Locate the cell with the specified text and output its [x, y] center coordinate. 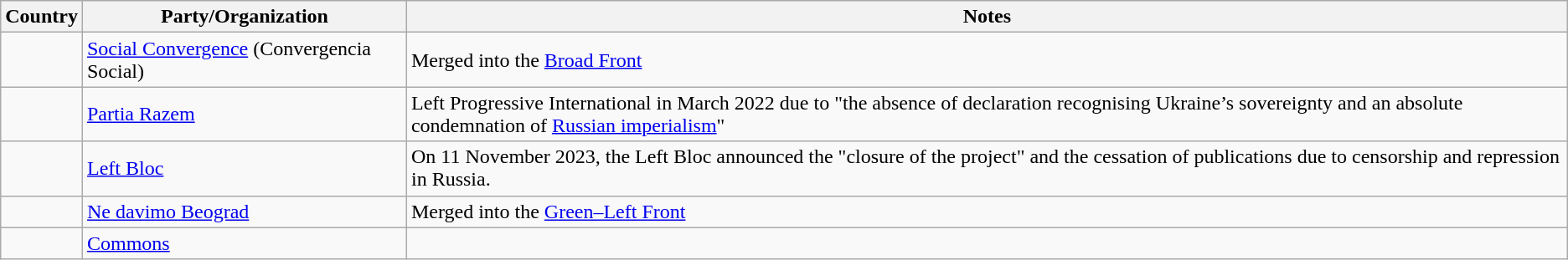
Country [42, 17]
Merged into the Broad Front [987, 60]
Merged into the Green–Left Front [987, 212]
Notes [987, 17]
Ne davimo Beograd [245, 212]
Left Bloc [245, 169]
Commons [245, 243]
Party/Organization [245, 17]
Partia Razem [245, 114]
Social Convergence (Convergencia Social) [245, 60]
